Scan for the cell matching the given text and deliver its [X, Y] coordinate at center. 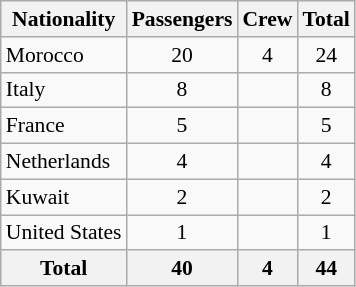
Passengers [182, 19]
Kuwait [64, 197]
Morocco [64, 55]
Italy [64, 90]
20 [182, 55]
Crew [267, 19]
40 [182, 269]
France [64, 126]
United States [64, 233]
24 [326, 55]
Nationality [64, 19]
44 [326, 269]
Netherlands [64, 162]
